Return the (X, Y) coordinate for the center point of the cell that contains the specified text.  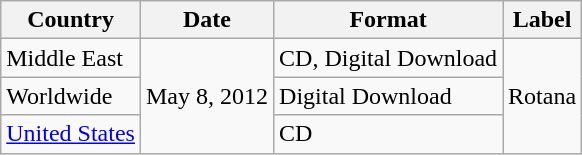
Worldwide (71, 96)
CD (388, 134)
Middle East (71, 58)
May 8, 2012 (206, 96)
Label (542, 20)
Format (388, 20)
Digital Download (388, 96)
Rotana (542, 96)
United States (71, 134)
Date (206, 20)
CD, Digital Download (388, 58)
Country (71, 20)
